Return (X, Y) of the center of cell containing provided text 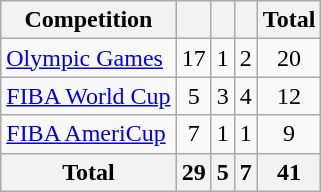
29 (194, 172)
3 (222, 96)
9 (289, 134)
Competition (88, 20)
2 (246, 58)
Olympic Games (88, 58)
12 (289, 96)
17 (194, 58)
FIBA World Cup (88, 96)
20 (289, 58)
FIBA AmeriCup (88, 134)
4 (246, 96)
41 (289, 172)
